From the cell containing the given text, extract its center point as (X, Y) coordinate. 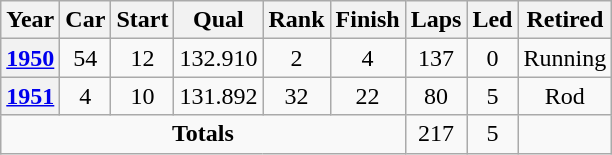
Year (30, 20)
132.910 (218, 58)
Qual (218, 20)
Rank (296, 20)
80 (436, 96)
0 (492, 58)
22 (368, 96)
Rod (565, 96)
54 (86, 58)
137 (436, 58)
Laps (436, 20)
32 (296, 96)
Running (565, 58)
131.892 (218, 96)
1950 (30, 58)
Car (86, 20)
2 (296, 58)
Finish (368, 20)
217 (436, 134)
Totals (203, 134)
Led (492, 20)
12 (142, 58)
Retired (565, 20)
Start (142, 20)
1951 (30, 96)
10 (142, 96)
